Search for the cell housing the specified text and yield its (x, y) center coordinate. 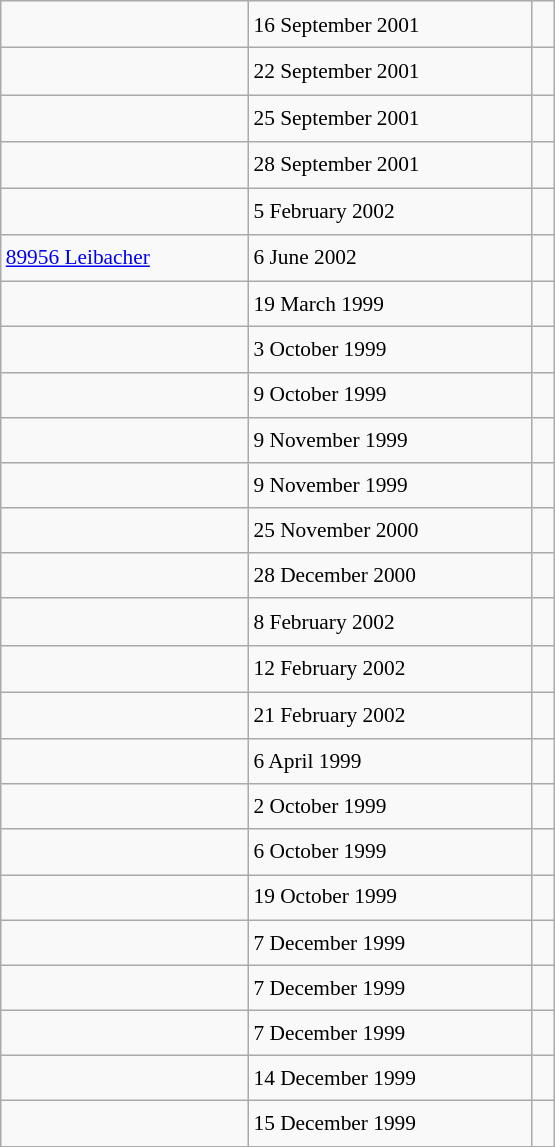
21 February 2002 (390, 716)
2 October 1999 (390, 806)
8 February 2002 (390, 622)
28 September 2001 (390, 164)
19 March 1999 (390, 304)
9 October 1999 (390, 394)
6 October 1999 (390, 852)
6 June 2002 (390, 258)
16 September 2001 (390, 24)
89956 Leibacher (125, 258)
22 September 2001 (390, 72)
28 December 2000 (390, 576)
5 February 2002 (390, 212)
25 November 2000 (390, 530)
3 October 1999 (390, 350)
25 September 2001 (390, 118)
15 December 1999 (390, 1124)
14 December 1999 (390, 1078)
12 February 2002 (390, 668)
6 April 1999 (390, 762)
19 October 1999 (390, 896)
